Scan for the cell matching the given text and deliver its [x, y] coordinate at center. 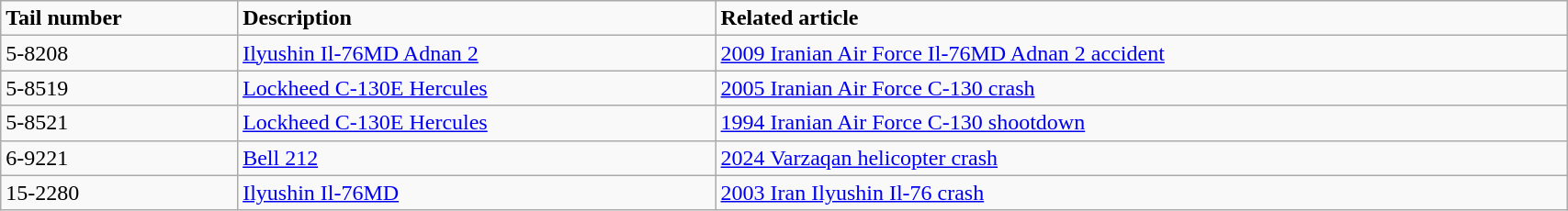
2003 Iran Ilyushin Il-76 crash [1141, 193]
Bell 212 [477, 158]
Related article [1141, 18]
6-9221 [119, 158]
15-2280 [119, 193]
2024 Varzaqan helicopter crash [1141, 158]
2005 Iranian Air Force C-130 crash [1141, 88]
Ilyushin Il-76MD Adnan 2 [477, 53]
Tail number [119, 18]
Description [477, 18]
5-8208 [119, 53]
2009 Iranian Air Force Il-76MD Adnan 2 accident [1141, 53]
Ilyushin Il-76MD [477, 193]
5-8519 [119, 88]
1994 Iranian Air Force C-130 shootdown [1141, 123]
5-8521 [119, 123]
